Search for the cell housing the specified text and yield its (X, Y) center coordinate. 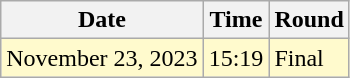
15:19 (236, 58)
November 23, 2023 (102, 58)
Date (102, 20)
Round (309, 20)
Time (236, 20)
Final (309, 58)
